From the cell containing the given text, extract its center point as (x, y) coordinate. 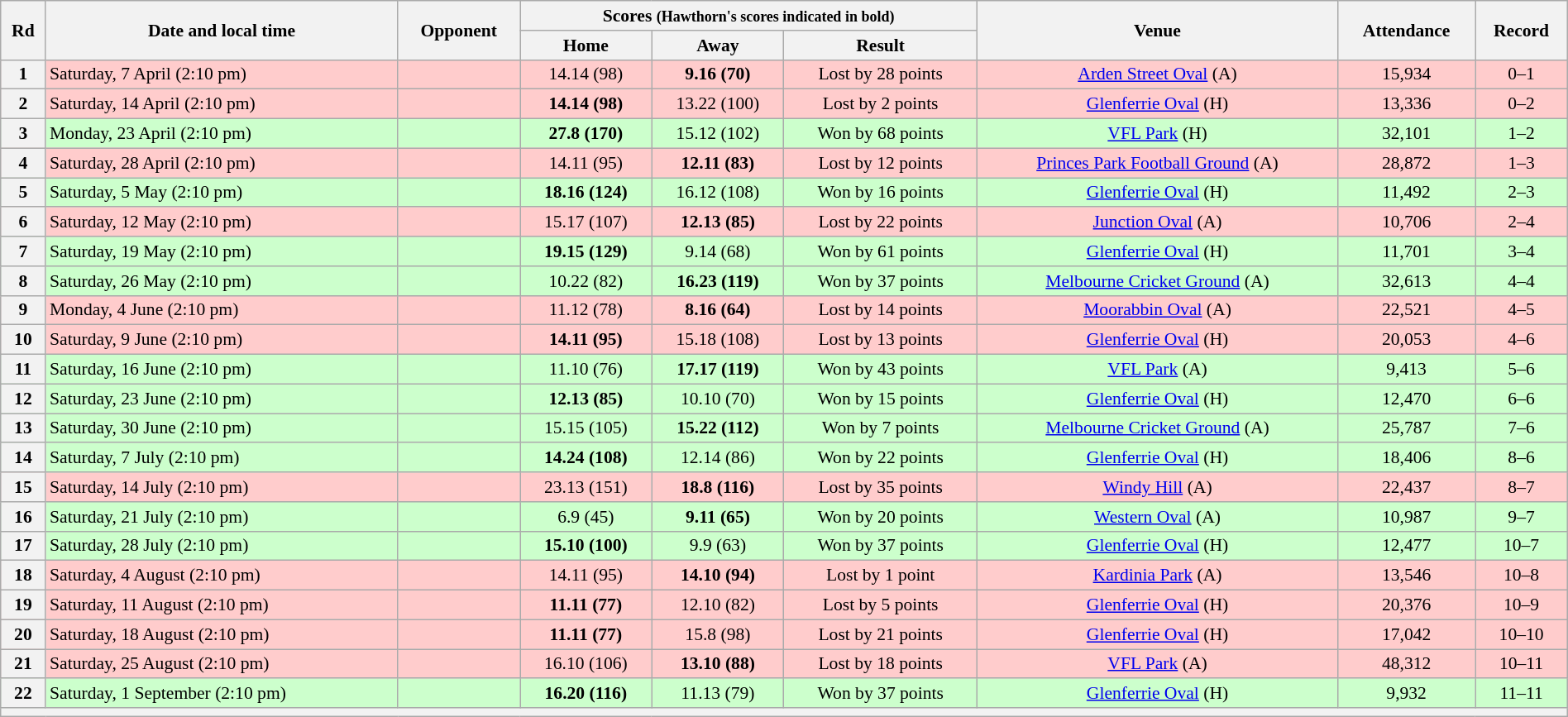
10,706 (1406, 222)
10 (23, 340)
7–6 (1522, 428)
12.11 (83) (718, 163)
Saturday, 25 August (2:10 pm) (222, 664)
Won by 43 points (881, 370)
10–11 (1522, 664)
25,787 (1406, 428)
VFL Park (H) (1158, 134)
10,987 (1406, 517)
15.8 (98) (718, 634)
Won by 68 points (881, 134)
15.10 (100) (586, 546)
18 (23, 576)
Saturday, 9 June (2:10 pm) (222, 340)
12,477 (1406, 546)
9.16 (70) (718, 74)
18.16 (124) (586, 193)
0–1 (1522, 74)
18.8 (116) (718, 487)
Saturday, 21 July (2:10 pm) (222, 517)
Saturday, 19 May (2:10 pm) (222, 251)
Won by 7 points (881, 428)
14 (23, 458)
13.22 (100) (718, 104)
9.11 (65) (718, 517)
13.10 (88) (718, 664)
Lost by 21 points (881, 634)
Saturday, 11 August (2:10 pm) (222, 605)
Lost by 5 points (881, 605)
4–6 (1522, 340)
Lost by 13 points (881, 340)
1 (23, 74)
Western Oval (A) (1158, 517)
Lost by 18 points (881, 664)
9.9 (63) (718, 546)
Lost by 35 points (881, 487)
15.15 (105) (586, 428)
8 (23, 281)
22,437 (1406, 487)
Saturday, 28 July (2:10 pm) (222, 546)
Saturday, 18 August (2:10 pm) (222, 634)
8.16 (64) (718, 310)
Result (881, 45)
Venue (1158, 30)
2 (23, 104)
Saturday, 12 May (2:10 pm) (222, 222)
2–4 (1522, 222)
Date and local time (222, 30)
Saturday, 16 June (2:10 pm) (222, 370)
12 (23, 399)
7 (23, 251)
48,312 (1406, 664)
4–5 (1522, 310)
Saturday, 26 May (2:10 pm) (222, 281)
10–10 (1522, 634)
10.10 (70) (718, 399)
1–2 (1522, 134)
3–4 (1522, 251)
22,521 (1406, 310)
Moorabbin Oval (A) (1158, 310)
13 (23, 428)
19.15 (129) (586, 251)
Won by 22 points (881, 458)
Monday, 23 April (2:10 pm) (222, 134)
9,413 (1406, 370)
5–6 (1522, 370)
Saturday, 5 May (2:10 pm) (222, 193)
6–6 (1522, 399)
17.17 (119) (718, 370)
10–7 (1522, 546)
32,613 (1406, 281)
Away (718, 45)
Junction Oval (A) (1158, 222)
16.12 (108) (718, 193)
Home (586, 45)
12,470 (1406, 399)
Lost by 12 points (881, 163)
Record (1522, 30)
9.14 (68) (718, 251)
15.18 (108) (718, 340)
11.10 (76) (586, 370)
Won by 15 points (881, 399)
6.9 (45) (586, 517)
20,376 (1406, 605)
11–11 (1522, 694)
Lost by 28 points (881, 74)
Monday, 4 June (2:10 pm) (222, 310)
Saturday, 14 April (2:10 pm) (222, 104)
4–4 (1522, 281)
15 (23, 487)
16.20 (116) (586, 694)
4 (23, 163)
28,872 (1406, 163)
16.10 (106) (586, 664)
Arden Street Oval (A) (1158, 74)
Saturday, 4 August (2:10 pm) (222, 576)
Scores (Hawthorn's scores indicated in bold) (749, 16)
12.10 (82) (718, 605)
32,101 (1406, 134)
15.12 (102) (718, 134)
11.12 (78) (586, 310)
Lost by 22 points (881, 222)
0–2 (1522, 104)
19 (23, 605)
Saturday, 23 June (2:10 pm) (222, 399)
Lost by 14 points (881, 310)
11,492 (1406, 193)
17 (23, 546)
Opponent (459, 30)
11.13 (79) (718, 694)
3 (23, 134)
Saturday, 28 April (2:10 pm) (222, 163)
11,701 (1406, 251)
20 (23, 634)
10–9 (1522, 605)
10–8 (1522, 576)
17,042 (1406, 634)
Attendance (1406, 30)
21 (23, 664)
Saturday, 14 July (2:10 pm) (222, 487)
18,406 (1406, 458)
9 (23, 310)
5 (23, 193)
9,932 (1406, 694)
Saturday, 1 September (2:10 pm) (222, 694)
13,336 (1406, 104)
15.17 (107) (586, 222)
Lost by 1 point (881, 576)
2–3 (1522, 193)
1–3 (1522, 163)
16.23 (119) (718, 281)
20,053 (1406, 340)
Won by 16 points (881, 193)
14.24 (108) (586, 458)
Saturday, 7 July (2:10 pm) (222, 458)
Saturday, 30 June (2:10 pm) (222, 428)
15,934 (1406, 74)
Lost by 2 points (881, 104)
11 (23, 370)
27.8 (170) (586, 134)
10.22 (82) (586, 281)
22 (23, 694)
15.22 (112) (718, 428)
6 (23, 222)
Won by 61 points (881, 251)
14.10 (94) (718, 576)
Windy Hill (A) (1158, 487)
Rd (23, 30)
Won by 20 points (881, 517)
13,546 (1406, 576)
Kardinia Park (A) (1158, 576)
23.13 (151) (586, 487)
8–7 (1522, 487)
Princes Park Football Ground (A) (1158, 163)
8–6 (1522, 458)
16 (23, 517)
12.14 (86) (718, 458)
Saturday, 7 April (2:10 pm) (222, 74)
9–7 (1522, 517)
